Identify which cell holds the provided text, then report its (x, y) central coordinate. 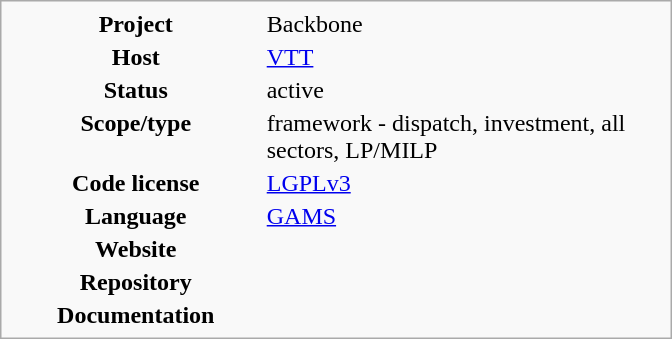
LGPLv3 (464, 183)
active (464, 90)
Scope/type (136, 136)
VTT (464, 57)
framework - dispatch, investment, all sectors, LP/MILP (464, 136)
Website (136, 249)
GAMS (464, 216)
Host (136, 57)
Repository (136, 282)
Language (136, 216)
Documentation (136, 315)
Backbone (464, 24)
Code license (136, 183)
Status (136, 90)
Project (136, 24)
